Search for the cell housing the specified text and yield its (x, y) center coordinate. 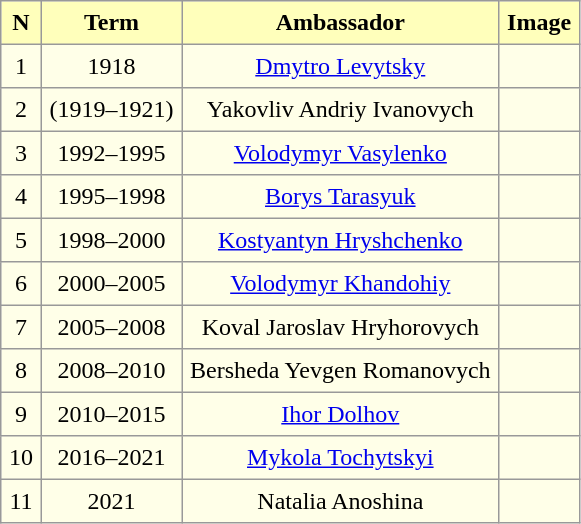
2021 (111, 501)
6 (21, 284)
Ambassador (340, 23)
11 (21, 501)
4 (21, 197)
2005–2008 (111, 327)
5 (21, 240)
1998–2000 (111, 240)
Image (539, 23)
Yakovliv Andriy Ivanovych (340, 110)
Term (111, 23)
Dmytro Levytsky (340, 66)
2010–2015 (111, 414)
Volodymyr Khandohiy (340, 284)
(1919–1921) (111, 110)
1995–1998 (111, 197)
1992–1995 (111, 153)
Mykola Tochytskyi (340, 458)
1918 (111, 66)
Ihor Dolhov (340, 414)
N (21, 23)
2016–2021 (111, 458)
Volodymyr Vasylenko (340, 153)
Natalia Anoshina (340, 501)
1 (21, 66)
2008–2010 (111, 371)
10 (21, 458)
7 (21, 327)
Borys Tarasyuk (340, 197)
Bersheda Yevgen Romanovych (340, 371)
Koval Jaroslav Hryhorovych (340, 327)
9 (21, 414)
Kostyantyn Hryshchenko (340, 240)
2000–2005 (111, 284)
2 (21, 110)
3 (21, 153)
8 (21, 371)
